Identify which cell holds the provided text, then report its [X, Y] central coordinate. 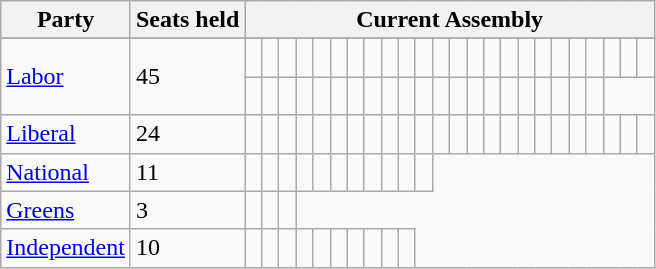
24 [187, 134]
10 [187, 248]
45 [187, 77]
Party [66, 20]
Independent [66, 248]
3 [187, 210]
Greens [66, 210]
11 [187, 172]
Current Assembly [450, 20]
National [66, 172]
Labor [66, 77]
Seats held [187, 20]
Liberal [66, 134]
